Determine the (X, Y) coordinate at the center of the cell enclosing the given text.  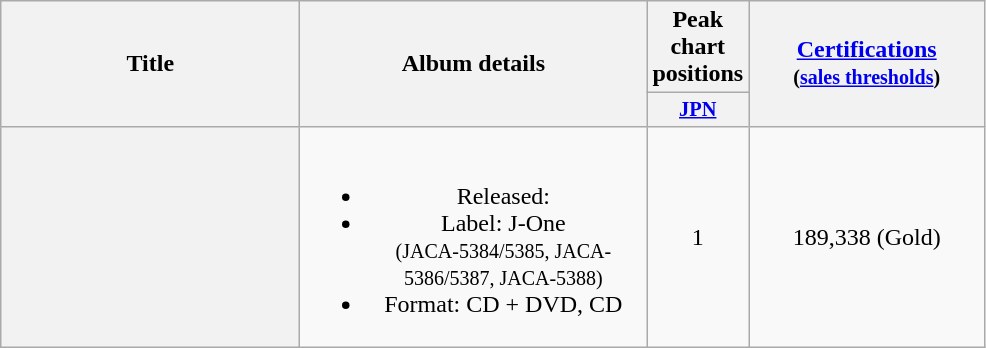
189,338 (Gold) (867, 236)
Album details (474, 64)
Peak chart positions (698, 47)
JPN (698, 110)
1 (698, 236)
Certifications(sales thresholds) (867, 64)
Title (150, 64)
Released: Label: J-One (JACA-5384/5385, JACA-5386/5387, JACA-5388)Format: CD + DVD, CD (474, 236)
